Search for the cell housing the specified text and yield its [X, Y] center coordinate. 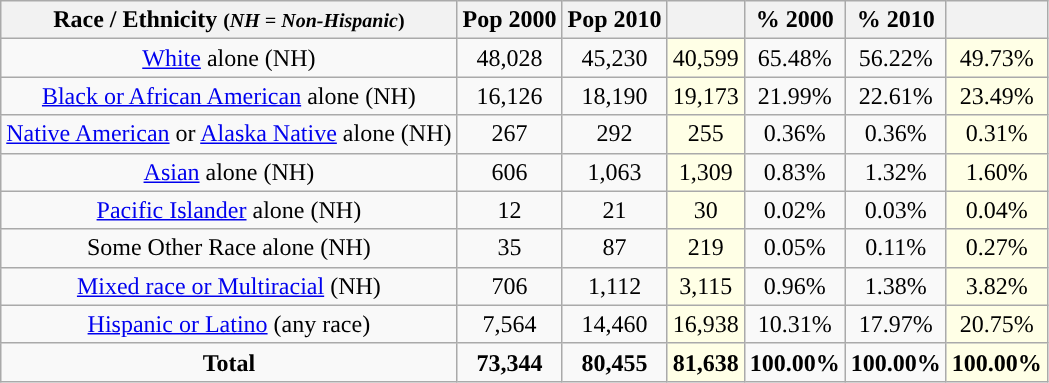
14,460 [614, 324]
3,115 [706, 286]
18,190 [614, 96]
0.05% [794, 248]
% 2000 [794, 20]
Asian alone (NH) [229, 172]
45,230 [614, 58]
22.61% [896, 96]
0.96% [794, 286]
1.60% [996, 172]
1,112 [614, 286]
Some Other Race alone (NH) [229, 248]
219 [706, 248]
706 [510, 286]
12 [510, 210]
Pacific Islander alone (NH) [229, 210]
Black or African American alone (NH) [229, 96]
87 [614, 248]
255 [706, 134]
73,344 [510, 362]
Hispanic or Latino (any race) [229, 324]
Total [229, 362]
49.73% [996, 58]
0.03% [896, 210]
3.82% [996, 286]
23.49% [996, 96]
21.99% [794, 96]
20.75% [996, 324]
% 2010 [896, 20]
1,309 [706, 172]
81,638 [706, 362]
1,063 [614, 172]
292 [614, 134]
1.32% [896, 172]
10.31% [794, 324]
35 [510, 248]
0.02% [794, 210]
1.38% [896, 286]
16,938 [706, 324]
Race / Ethnicity (NH = Non-Hispanic) [229, 20]
Pop 2000 [510, 20]
16,126 [510, 96]
0.04% [996, 210]
Native American or Alaska Native alone (NH) [229, 134]
21 [614, 210]
Pop 2010 [614, 20]
White alone (NH) [229, 58]
48,028 [510, 58]
17.97% [896, 324]
0.83% [794, 172]
7,564 [510, 324]
606 [510, 172]
0.27% [996, 248]
30 [706, 210]
267 [510, 134]
0.11% [896, 248]
80,455 [614, 362]
Mixed race or Multiracial (NH) [229, 286]
56.22% [896, 58]
19,173 [706, 96]
65.48% [794, 58]
40,599 [706, 58]
0.31% [996, 134]
